Determine the [X, Y] coordinate at the center of the cell enclosing the given text.  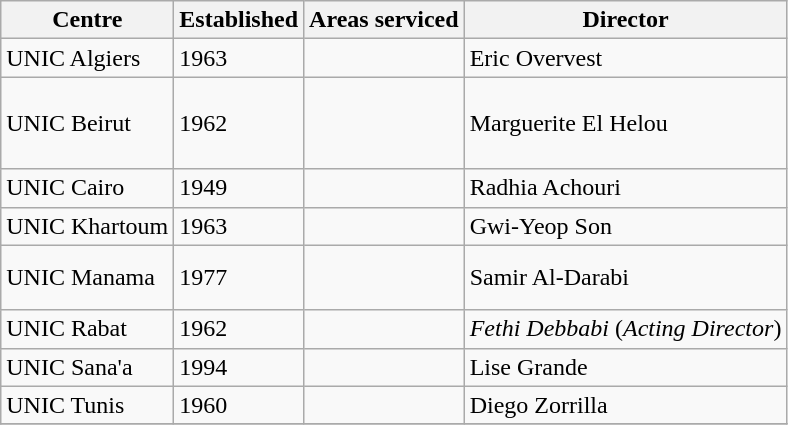
Radhia Achouri [626, 188]
Gwi-Yeop Son [626, 226]
Areas serviced [384, 20]
Marguerite El Helou [626, 123]
UNIC Tunis [88, 405]
Fethi Debbabi (Acting Director) [626, 329]
UNIC Algiers [88, 58]
1977 [239, 278]
UNIC Cairo [88, 188]
Samir Al-Darabi [626, 278]
UNIC Sana'a [88, 367]
Centre [88, 20]
Director [626, 20]
UNIC Khartoum [88, 226]
1994 [239, 367]
UNIC Rabat [88, 329]
Eric Overvest [626, 58]
Lise Grande [626, 367]
UNIC Manama [88, 278]
1949 [239, 188]
UNIC Beirut [88, 123]
1960 [239, 405]
Established [239, 20]
Diego Zorrilla [626, 405]
